Pinpoint the cell where the given text exists, returning its (X, Y) midpoint coordinate. 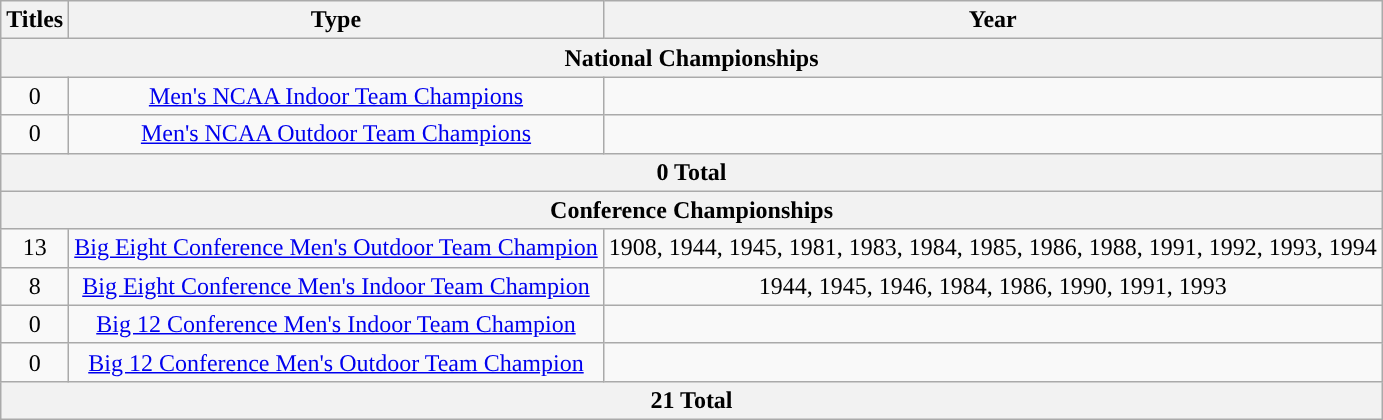
1944, 1945, 1946, 1984, 1986, 1990, 1991, 1993 (992, 286)
National Championships (692, 58)
Type (336, 20)
1908, 1944, 1945, 1981, 1983, 1984, 1985, 1986, 1988, 1991, 1992, 1993, 1994 (992, 248)
Conference Championships (692, 210)
Men's NCAA Outdoor Team Champions (336, 134)
Big 12 Conference Men's Outdoor Team Champion (336, 362)
21 Total (692, 400)
13 (35, 248)
8 (35, 286)
0 Total (692, 172)
Titles (35, 20)
Men's NCAA Indoor Team Champions (336, 96)
Big Eight Conference Men's Outdoor Team Champion (336, 248)
Big 12 Conference Men's Indoor Team Champion (336, 324)
Year (992, 20)
Big Eight Conference Men's Indoor Team Champion (336, 286)
